Output the [x, y] coordinate of the center of the cell containing the given text.  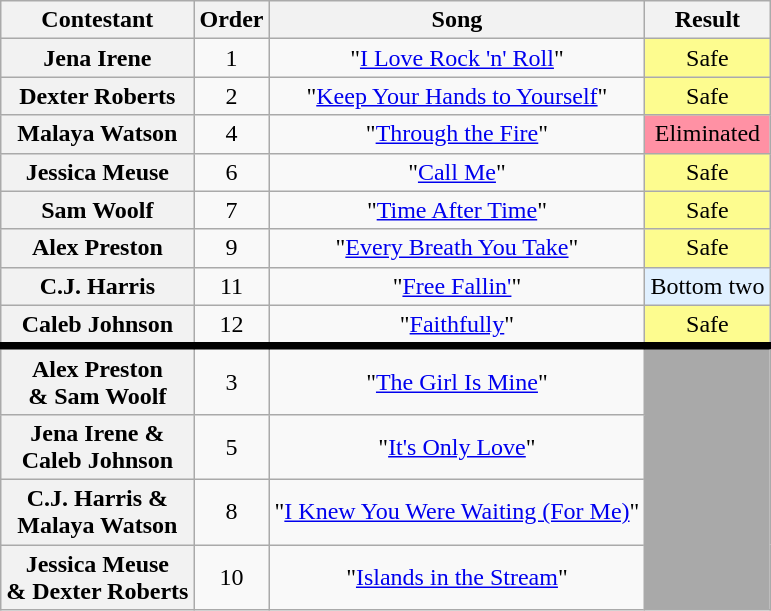
8 [232, 512]
Jessica Meuse& Dexter Roberts [98, 576]
Result [708, 20]
"Keep Your Hands to Yourself" [457, 96]
"The Girl Is Mine" [457, 380]
"Call Me" [457, 172]
C.J. Harris &Malaya Watson [98, 512]
"It's Only Love" [457, 446]
Bottom two [708, 286]
Caleb Johnson [98, 326]
"I Love Rock 'n' Roll" [457, 58]
"Islands in the Stream" [457, 576]
"I Knew You Were Waiting (For Me)" [457, 512]
Song [457, 20]
Jena Irene &Caleb Johnson [98, 446]
2 [232, 96]
Sam Woolf [98, 210]
C.J. Harris [98, 286]
Alex Preston [98, 248]
Dexter Roberts [98, 96]
Alex Preston& Sam Woolf [98, 380]
12 [232, 326]
Contestant [98, 20]
5 [232, 446]
3 [232, 380]
Jena Irene [98, 58]
11 [232, 286]
"Through the Fire" [457, 134]
7 [232, 210]
"Free Fallin'" [457, 286]
9 [232, 248]
"Faithfully" [457, 326]
Eliminated [708, 134]
6 [232, 172]
1 [232, 58]
Jessica Meuse [98, 172]
4 [232, 134]
Malaya Watson [98, 134]
"Every Breath You Take" [457, 248]
"Time After Time" [457, 210]
10 [232, 576]
Order [232, 20]
